Capture the cell that displays the provided text and extract its [x, y] central coordinate. 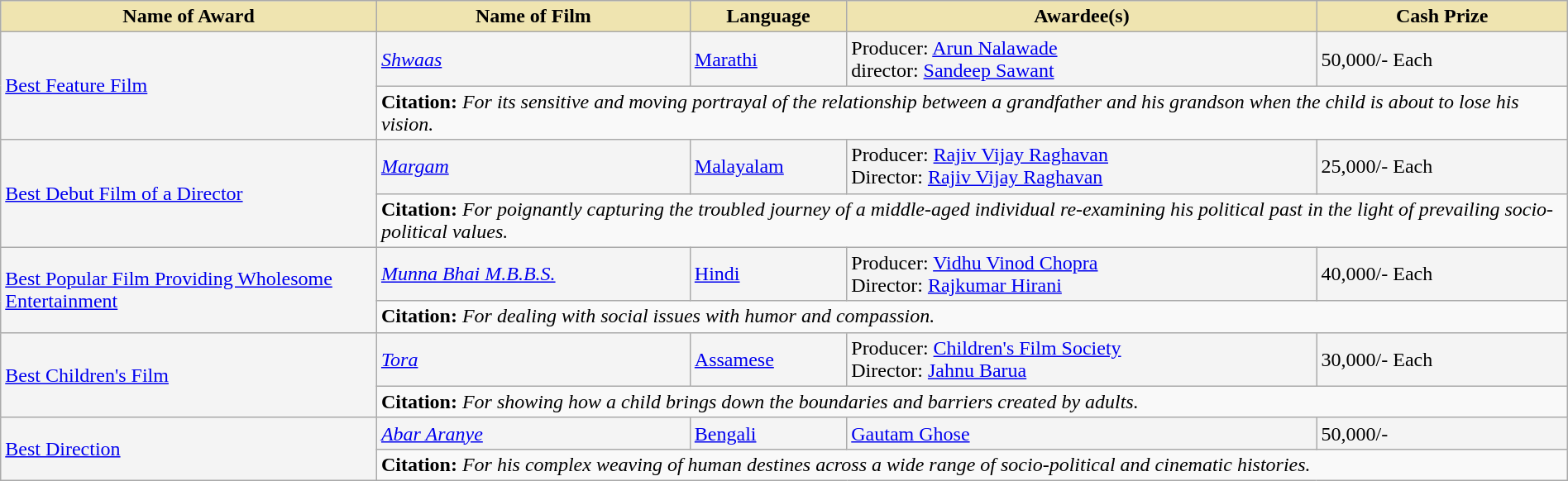
Abar Aranye [533, 433]
Producer: Children's Film SocietyDirector: Jahnu Barua [1082, 359]
Shwaas [533, 60]
Gautam Ghose [1082, 433]
Name of Award [189, 17]
Marathi [767, 60]
Citation: For showing how a child brings down the boundaries and barriers created by adults. [972, 402]
Best Feature Film [189, 86]
Citation: For dealing with social issues with humor and compassion. [972, 317]
50,000/- [1442, 433]
Assamese [767, 359]
Producer: Rajiv Vijay RaghavanDirector: Rajiv Vijay Raghavan [1082, 167]
30,000/- Each [1442, 359]
25,000/- Each [1442, 167]
Malayalam [767, 167]
40,000/- Each [1442, 274]
Awardee(s) [1082, 17]
Best Popular Film Providing Wholesome Entertainment [189, 289]
Bengali [767, 433]
Margam [533, 167]
Tora [533, 359]
Hindi [767, 274]
Munna Bhai M.B.B.S. [533, 274]
Best Children's Film [189, 375]
Best Debut Film of a Director [189, 193]
Producer: Vidhu Vinod ChopraDirector: Rajkumar Hirani [1082, 274]
Language [767, 17]
Cash Prize [1442, 17]
Name of Film [533, 17]
50,000/- Each [1442, 60]
Citation: For his complex weaving of human destines across a wide range of socio-political and cinematic histories. [972, 464]
Best Direction [189, 449]
Producer: Arun Nalawadedirector: Sandeep Sawant [1082, 60]
